Identify which cell holds the provided text, then report its [x, y] central coordinate. 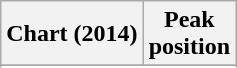
Peakposition [189, 34]
Chart (2014) [72, 34]
